Provide the [X, Y] coordinate of the cell's center where the given text is located.  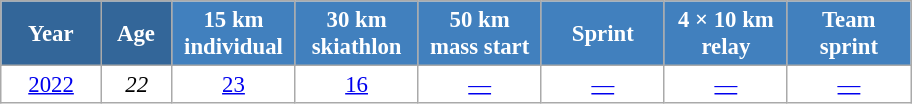
Team sprint [848, 34]
22 [136, 85]
15 km individual [234, 34]
4 × 10 km relay [726, 34]
Age [136, 34]
23 [234, 85]
50 km mass start [480, 34]
Sprint [602, 34]
2022 [52, 85]
30 km skiathlon [356, 34]
Year [52, 34]
16 [356, 85]
